Pinpoint the cell where the given text exists, returning its [X, Y] midpoint coordinate. 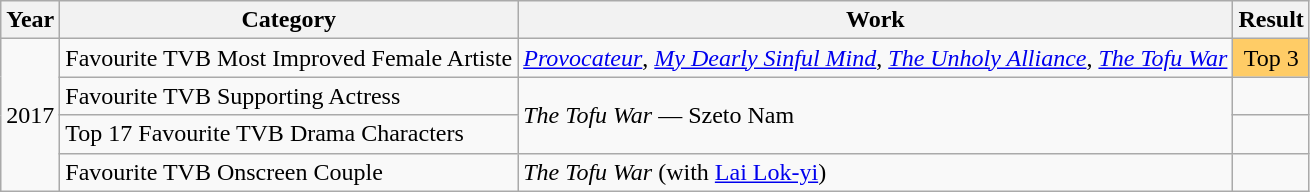
Category [289, 20]
Favourite TVB Onscreen Couple [289, 172]
Result [1271, 20]
Provocateur, My Dearly Sinful Mind, The Unholy Alliance, The Tofu War [876, 58]
Work [876, 20]
Favourite TVB Most Improved Female Artiste [289, 58]
The Tofu War — Szeto Nam [876, 115]
Favourite TVB Supporting Actress [289, 96]
Year [30, 20]
The Tofu War (with Lai Lok-yi) [876, 172]
Top 17 Favourite TVB Drama Characters [289, 134]
2017 [30, 115]
Top 3 [1271, 58]
